Pinpoint the cell where the given text exists, returning its (X, Y) midpoint coordinate. 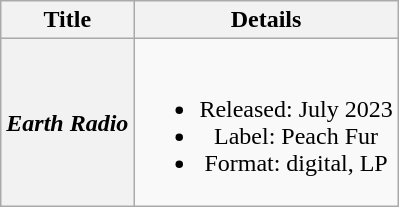
Title (68, 20)
Released: July 2023Label: Peach FurFormat: digital, LP (266, 122)
Details (266, 20)
Earth Radio (68, 122)
